Determine the (X, Y) coordinate at the center of the cell enclosing the given text.  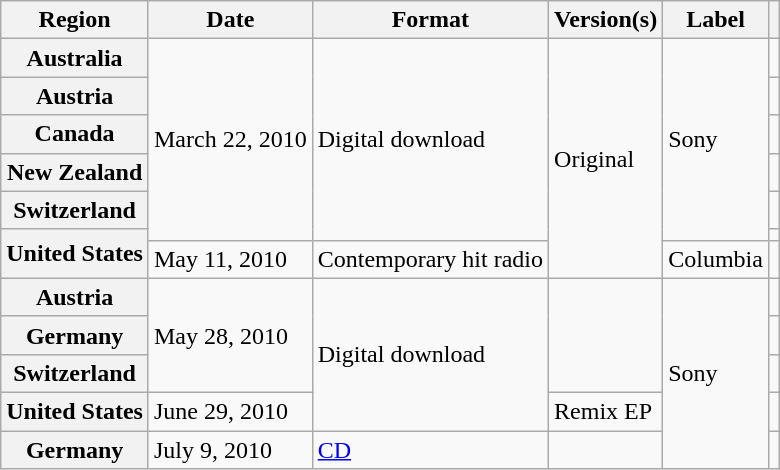
Region (75, 20)
June 29, 2010 (230, 411)
May 28, 2010 (230, 335)
CD (430, 449)
New Zealand (75, 172)
Date (230, 20)
May 11, 2010 (230, 259)
Version(s) (606, 20)
Label (716, 20)
March 22, 2010 (230, 140)
Original (606, 158)
Australia (75, 58)
Contemporary hit radio (430, 259)
Columbia (716, 259)
Format (430, 20)
July 9, 2010 (230, 449)
Remix EP (606, 411)
Canada (75, 134)
